Determine the [X, Y] coordinate at the center of the cell enclosing the given text.  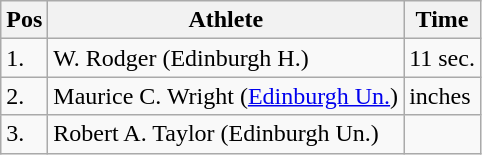
11 sec. [442, 58]
Maurice C. Wright (Edinburgh Un.) [226, 96]
inches [442, 96]
1. [24, 58]
Robert A. Taylor (Edinburgh Un.) [226, 134]
Time [442, 20]
Pos [24, 20]
2. [24, 96]
W. Rodger (Edinburgh H.) [226, 58]
3. [24, 134]
Athlete [226, 20]
